For the text-containing cell, return its midpoint in (x, y) coordinate format. 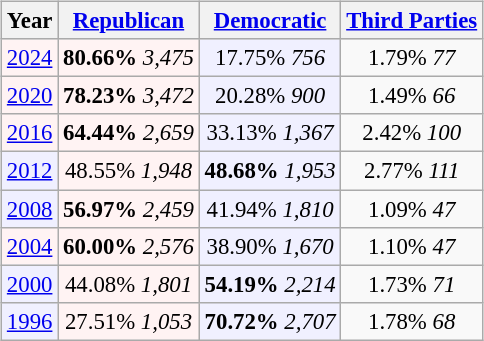
41.94% 1,810 (270, 209)
2020 (30, 96)
44.08% 1,801 (129, 284)
Year (30, 21)
33.13% 1,367 (270, 133)
1.79% 77 (412, 58)
17.75% 756 (270, 58)
1.49% 66 (412, 96)
64.44% 2,659 (129, 133)
20.28% 900 (270, 96)
80.66% 3,475 (129, 58)
1.78% 68 (412, 321)
Democratic (270, 21)
2.77% 111 (412, 171)
Third Parties (412, 21)
2024 (30, 58)
70.72% 2,707 (270, 321)
60.00% 2,576 (129, 246)
2.42% 100 (412, 133)
Republican (129, 21)
78.23% 3,472 (129, 96)
54.19% 2,214 (270, 284)
1996 (30, 321)
2016 (30, 133)
1.73% 71 (412, 284)
48.68% 1,953 (270, 171)
2012 (30, 171)
2000 (30, 284)
48.55% 1,948 (129, 171)
2004 (30, 246)
27.51% 1,053 (129, 321)
1.09% 47 (412, 209)
56.97% 2,459 (129, 209)
1.10% 47 (412, 246)
2008 (30, 209)
38.90% 1,670 (270, 246)
